Extract the [X, Y] coordinate from the center of the cell holding the provided text.  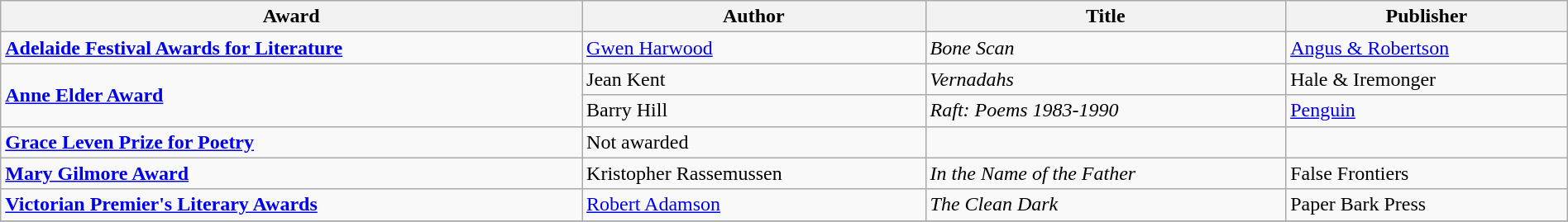
Adelaide Festival Awards for Literature [291, 48]
Raft: Poems 1983-1990 [1106, 111]
Vernadahs [1106, 79]
Paper Bark Press [1427, 205]
Bone Scan [1106, 48]
Hale & Iremonger [1427, 79]
Grace Leven Prize for Poetry [291, 142]
Not awarded [754, 142]
The Clean Dark [1106, 205]
Anne Elder Award [291, 95]
Title [1106, 17]
Mary Gilmore Award [291, 173]
False Frontiers [1427, 173]
Kristopher Rassemussen [754, 173]
Publisher [1427, 17]
Barry Hill [754, 111]
Robert Adamson [754, 205]
Award [291, 17]
Author [754, 17]
In the Name of the Father [1106, 173]
Penguin [1427, 111]
Victorian Premier's Literary Awards [291, 205]
Angus & Robertson [1427, 48]
Jean Kent [754, 79]
Gwen Harwood [754, 48]
